Identify which cell holds the provided text, then report its (X, Y) central coordinate. 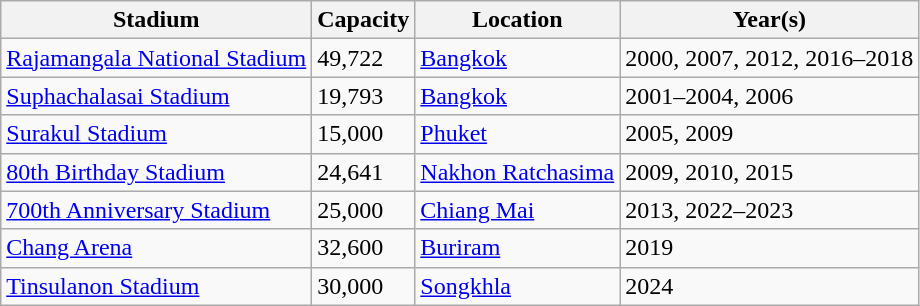
Nakhon Ratchasima (518, 172)
Chang Arena (156, 248)
2001–2004, 2006 (770, 96)
2009, 2010, 2015 (770, 172)
Capacity (364, 20)
Suphachalasai Stadium (156, 96)
24,641 (364, 172)
Chiang Mai (518, 210)
700th Anniversary Stadium (156, 210)
Buriram (518, 248)
80th Birthday Stadium (156, 172)
2000, 2007, 2012, 2016–2018 (770, 58)
2005, 2009 (770, 134)
25,000 (364, 210)
Location (518, 20)
2024 (770, 286)
Surakul Stadium (156, 134)
49,722 (364, 58)
2019 (770, 248)
Stadium (156, 20)
Songkhla (518, 286)
15,000 (364, 134)
32,600 (364, 248)
Rajamangala National Stadium (156, 58)
30,000 (364, 286)
Phuket (518, 134)
Year(s) (770, 20)
19,793 (364, 96)
Tinsulanon Stadium (156, 286)
2013, 2022–2023 (770, 210)
